Pinpoint the cell where the given text exists, returning its [x, y] midpoint coordinate. 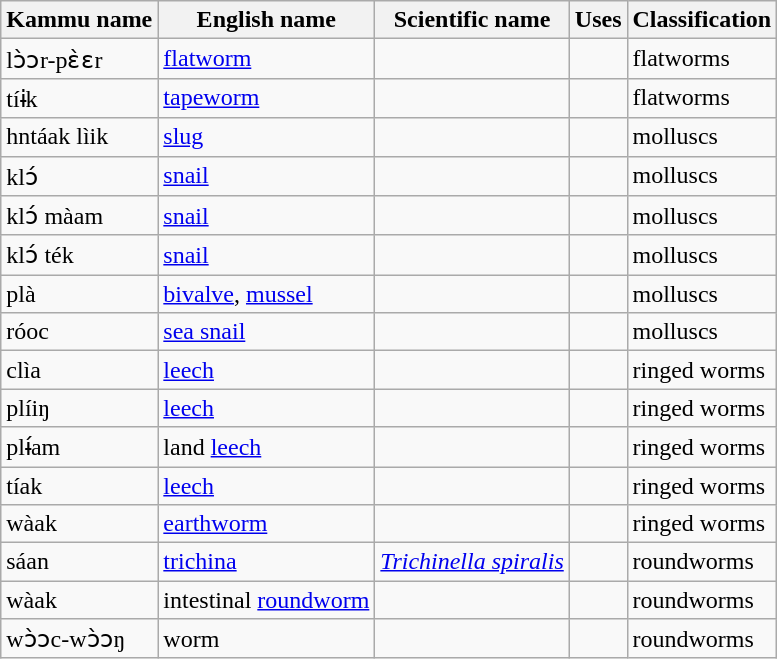
earthworm [266, 524]
lɔ̀ɔr-pɛ̀ɛr [80, 59]
Trichinella spiralis [472, 562]
worm [266, 639]
plà [80, 294]
sea snail [266, 332]
clìa [80, 370]
plíiŋ [80, 408]
klɔ́ màam [80, 216]
Scientific name [472, 20]
klɔ́ ték [80, 255]
Classification [702, 20]
slug [266, 137]
Kammu name [80, 20]
intestinal roundworm [266, 600]
flatworm [266, 59]
róoc [80, 332]
Uses [598, 20]
bivalve, mussel [266, 294]
hntáak lìik [80, 137]
trichina [266, 562]
sáan [80, 562]
land leech [266, 447]
English name [266, 20]
plɨ́am [80, 447]
wɔ̀ɔc-wɔ̀ɔŋ [80, 639]
tíɨk [80, 98]
tapeworm [266, 98]
klɔ́ [80, 176]
tíak [80, 485]
